Scan for the cell matching the given text and deliver its (x, y) coordinate at center. 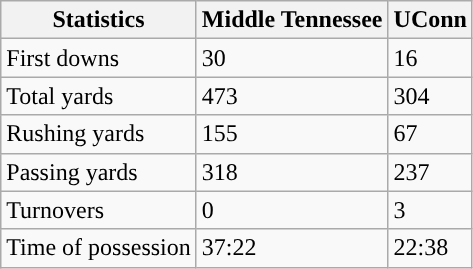
Total yards (99, 96)
304 (430, 96)
155 (292, 134)
0 (292, 210)
Statistics (99, 20)
318 (292, 172)
3 (430, 210)
Middle Tennessee (292, 20)
Turnovers (99, 210)
67 (430, 134)
UConn (430, 20)
30 (292, 58)
37:22 (292, 248)
Time of possession (99, 248)
16 (430, 58)
First downs (99, 58)
237 (430, 172)
22:38 (430, 248)
Rushing yards (99, 134)
473 (292, 96)
Passing yards (99, 172)
